For the text-containing cell, return its midpoint in [X, Y] coordinate format. 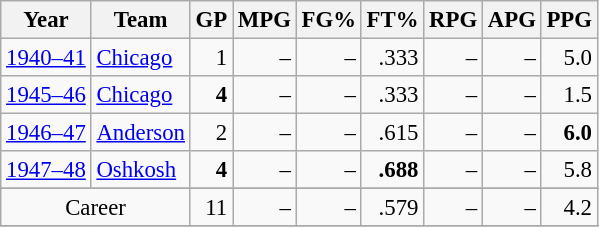
Oshkosh [140, 170]
Career [96, 208]
6.0 [569, 133]
11 [211, 208]
.688 [392, 170]
1947–48 [46, 170]
1946–47 [46, 133]
.615 [392, 133]
Team [140, 20]
Year [46, 20]
5.0 [569, 58]
1945–46 [46, 95]
FG% [328, 20]
Anderson [140, 133]
RPG [454, 20]
5.8 [569, 170]
1.5 [569, 95]
PPG [569, 20]
4.2 [569, 208]
GP [211, 20]
1940–41 [46, 58]
FT% [392, 20]
2 [211, 133]
1 [211, 58]
APG [512, 20]
.579 [392, 208]
MPG [264, 20]
